Find where the given text appears and provide that cell's center as [x, y] coordinate. 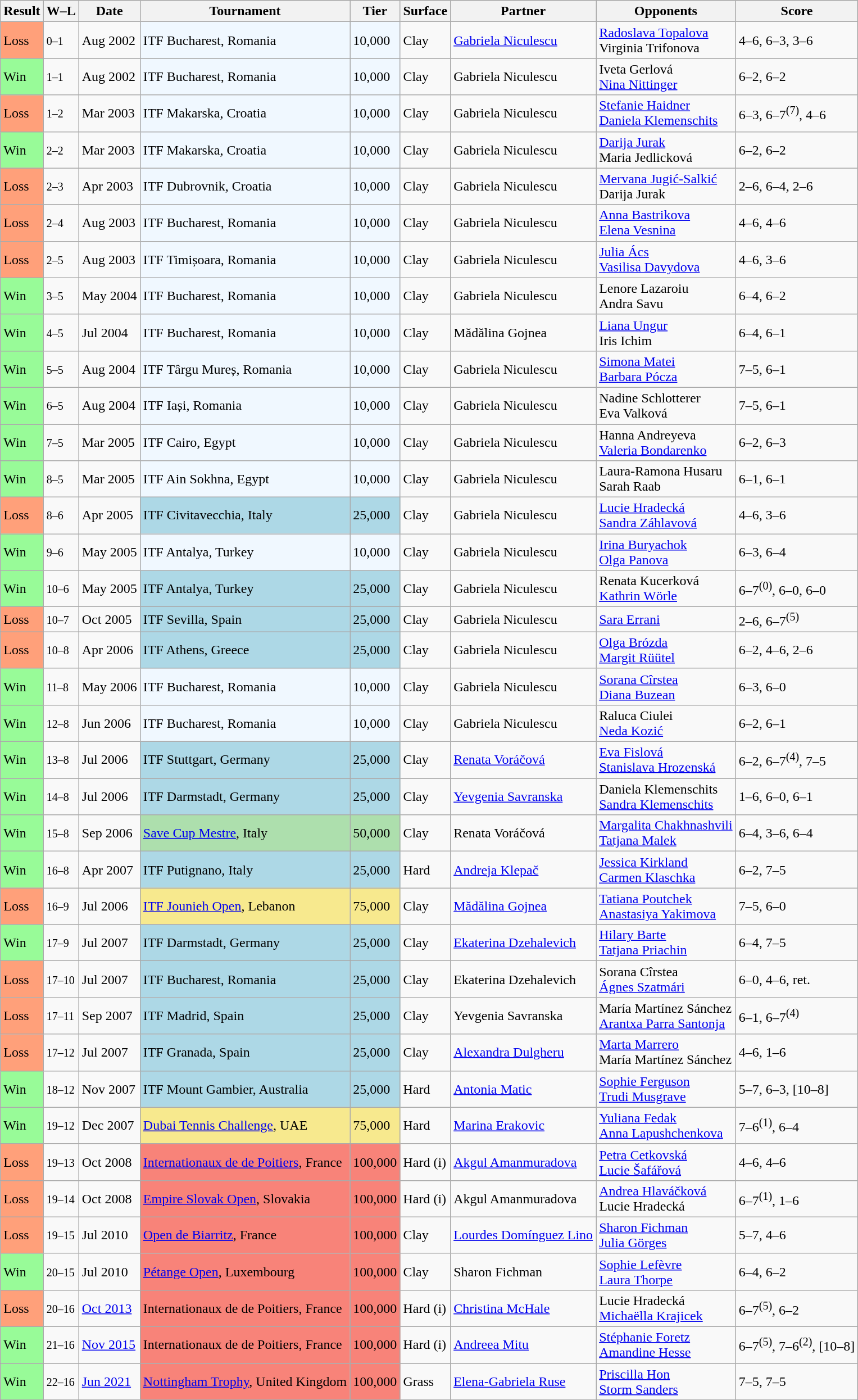
2–4 [61, 223]
ITF Athens, Greece [245, 650]
Result [22, 11]
6–7(1), 1–6 [797, 1198]
6–2, 7–5 [797, 870]
22–16 [61, 1381]
8–5 [61, 479]
10–7 [61, 619]
Oct 2013 [109, 1308]
0–1 [61, 40]
ITF Stuttgart, Germany [245, 760]
Nov 2007 [109, 1089]
16–8 [61, 870]
50,000 [375, 833]
Grass [425, 1381]
11–8 [61, 687]
Sophie Ferguson Trudi Musgrave [666, 1089]
Partner [524, 11]
ITF Mount Gambier, Australia [245, 1089]
Empire Slovak Open, Slovakia [245, 1198]
2–6, 6–7(5) [797, 619]
ITF Granada, Spain [245, 1052]
Irina Buryachok Olga Panova [666, 552]
7–5, 7–5 [797, 1381]
Jun 2006 [109, 723]
Darija Jurak Maria Jedlicková [666, 149]
Anna Bastrikova Elena Vesnina [666, 223]
Nov 2015 [109, 1345]
14–8 [61, 797]
6–4, 6–1 [797, 333]
Alexandra Dulgheru [524, 1052]
1–1 [61, 76]
ITF Civitavecchia, Italy [245, 516]
Jun 2021 [109, 1381]
Sharon Fichman Julia Görges [666, 1235]
4–6, 6–3, 3–6 [797, 40]
Sara Errani [666, 619]
7–5, 6–0 [797, 906]
Nadine Schlotterer Eva Valková [666, 406]
Lenore Lazaroiu Andra Savu [666, 296]
Jessica Kirkland Carmen Klaschka [666, 870]
Lucie Hradecká Sandra Záhlavová [666, 516]
21–16 [61, 1345]
Julia Ács Vasilisa Davydova [666, 260]
2–6, 6–4, 2–6 [797, 187]
Oct 2005 [109, 619]
10–8 [61, 650]
Mervana Jugić-Salkić Darija Jurak [666, 187]
Daniela Klemenschits Sandra Klemenschits [666, 797]
2–3 [61, 187]
17–10 [61, 979]
Sep 2007 [109, 1016]
8–6 [61, 516]
Marta Marrero María Martínez Sánchez [666, 1052]
6–3, 6–7(7), 4–6 [797, 114]
Marina Erakovic [524, 1125]
6–0, 4–6, ret. [797, 979]
Jul 2004 [109, 333]
Score [797, 11]
17–9 [61, 943]
Yuliana Fedak Anna Lapushchenkova [666, 1125]
Apr 2003 [109, 187]
Tier [375, 11]
13–8 [61, 760]
Lucie Hradecká Michaëlla Krajicek [666, 1308]
ITF Dubrovnik, Croatia [245, 187]
1–2 [61, 114]
Apr 2005 [109, 516]
Save Cup Mestre, Italy [245, 833]
6–2, 4–6, 2–6 [797, 650]
20–15 [61, 1271]
Apr 2007 [109, 870]
Christina McHale [524, 1308]
Lourdes Domínguez Lino [524, 1235]
Tournament [245, 11]
Dec 2007 [109, 1125]
Hilary Barte Tatjana Priachin [666, 943]
6–2, 6–7(4), 7–5 [797, 760]
W–L [61, 11]
Laura-Ramona Husaru Sarah Raab [666, 479]
Iveta Gerlová Nina Nittinger [666, 76]
Antonia Matic [524, 1089]
Sharon Fichman [524, 1271]
Sophie Lefèvre Laura Thorpe [666, 1271]
Sorana Cîrstea Diana Buzean [666, 687]
6–7(5), 6–2 [797, 1308]
ITF Iași, Romania [245, 406]
ITF Sevilla, Spain [245, 619]
Simona Matei Barbara Pócza [666, 369]
19–14 [61, 1198]
Andreea Mitu [524, 1345]
May 2004 [109, 296]
Andreja Klepač [524, 870]
Stefanie Haidner Daniela Klemenschits [666, 114]
6–4, 7–5 [797, 943]
10–6 [61, 589]
6–2, 6–1 [797, 723]
Andrea Hlaváčková Lucie Hradecká [666, 1198]
6–3, 6–0 [797, 687]
Tatiana Poutchek Anastasiya Yakimova [666, 906]
Priscilla Hon Storm Sanders [666, 1381]
ITF Timișoara, Romania [245, 260]
ITF Ain Sokhna, Egypt [245, 479]
19–13 [61, 1162]
ITF Madrid, Spain [245, 1016]
19–12 [61, 1125]
Date [109, 11]
Nottingham Trophy, United Kingdom [245, 1381]
4–6, 1–6 [797, 1052]
4–5 [61, 333]
Renata Kucerková Kathrin Wörle [666, 589]
Apr 2006 [109, 650]
18–12 [61, 1089]
16–9 [61, 906]
ITF Târgu Mureș, Romania [245, 369]
7–5 [61, 442]
Opponents [666, 11]
Olga Brózda Margit Rüütel [666, 650]
1–6, 6–0, 6–1 [797, 797]
Surface [425, 11]
6–7(5), 7–6(2), [10–8] [797, 1345]
6–3, 6–4 [797, 552]
17–11 [61, 1016]
6–5 [61, 406]
Liana Ungur Iris Ichim [666, 333]
15–8 [61, 833]
19–15 [61, 1235]
2–5 [61, 260]
6–1, 6–1 [797, 479]
9–6 [61, 552]
Stéphanie Foretz Amandine Hesse [666, 1345]
12–8 [61, 723]
6–7(0), 6–0, 6–0 [797, 589]
ITF Jounieh Open, Lebanon [245, 906]
May 2006 [109, 687]
ITF Putignano, Italy [245, 870]
2–2 [61, 149]
6–1, 6–7(4) [797, 1016]
3–5 [61, 296]
Sep 2006 [109, 833]
María Martínez Sánchez Arantxa Parra Santonja [666, 1016]
5–7, 4–6 [797, 1235]
17–12 [61, 1052]
5–5 [61, 369]
Open de Biarritz, France [245, 1235]
5–7, 6–3, [10–8] [797, 1089]
6–4, 3–6, 6–4 [797, 833]
20–16 [61, 1308]
Margalita Chakhnashvili Tatjana Malek [666, 833]
Sorana Cîrstea Ágnes Szatmári [666, 979]
Elena-Gabriela Ruse [524, 1381]
Pétange Open, Luxembourg [245, 1271]
ITF Cairo, Egypt [245, 442]
6–2, 6–3 [797, 442]
7–6(1), 6–4 [797, 1125]
Eva Fislová Stanislava Hrozenská [666, 760]
Raluca Ciulei Neda Kozić [666, 723]
Petra Cetkovská Lucie Šafářová [666, 1162]
Radoslava Topalova Virginia Trifonova [666, 40]
Dubai Tennis Challenge, UAE [245, 1125]
Hanna Andreyeva Valeria Bondarenko [666, 442]
